For the text-containing cell, return its midpoint in (X, Y) coordinate format. 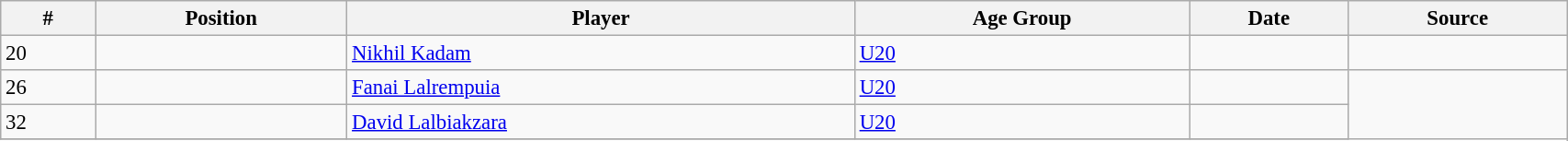
Age Group (1021, 18)
32 (48, 123)
Fanai Lalrempuia (601, 88)
Source (1458, 18)
# (48, 18)
David Lalbiakzara (601, 123)
Nikhil Kadam (601, 53)
Player (601, 18)
Position (221, 18)
26 (48, 88)
Date (1269, 18)
20 (48, 53)
